From the cell containing the given text, extract its center point as [x, y] coordinate. 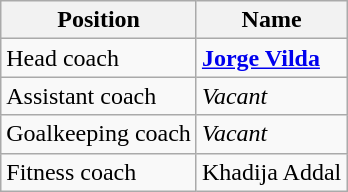
Position [99, 20]
Goalkeeping coach [99, 134]
Khadija Addal [271, 172]
Head coach [99, 58]
Fitness coach [99, 172]
Assistant coach [99, 96]
Jorge Vilda [271, 58]
Name [271, 20]
